Output the (x, y) coordinate of the center of the cell containing the given text.  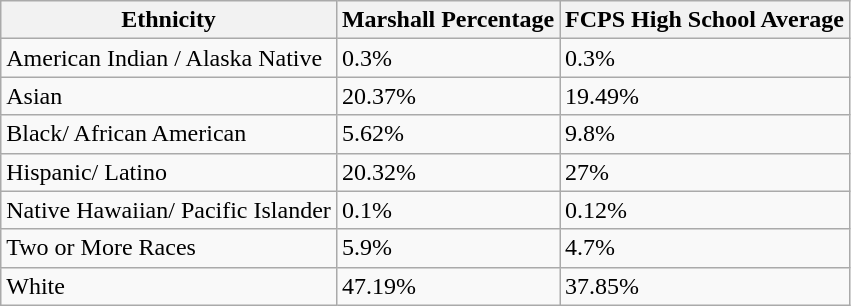
37.85% (705, 286)
27% (705, 172)
0.1% (448, 210)
0.12% (705, 210)
Asian (169, 96)
5.62% (448, 134)
Two or More Races (169, 248)
20.37% (448, 96)
Ethnicity (169, 20)
FCPS High School Average (705, 20)
White (169, 286)
19.49% (705, 96)
47.19% (448, 286)
4.7% (705, 248)
American Indian / Alaska Native (169, 58)
Marshall Percentage (448, 20)
5.9% (448, 248)
9.8% (705, 134)
Native Hawaiian/ Pacific Islander (169, 210)
Hispanic/ Latino (169, 172)
20.32% (448, 172)
Black/ African American (169, 134)
